Scan for the cell matching the given text and deliver its [X, Y] coordinate at center. 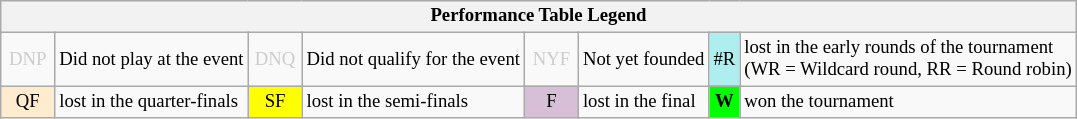
lost in the quarter-finals [152, 102]
DNP [28, 60]
QF [28, 102]
DNQ [275, 60]
lost in the semi-finals [413, 102]
#R [724, 60]
SF [275, 102]
W [724, 102]
NYF [551, 60]
won the tournament [908, 102]
Did not qualify for the event [413, 60]
Not yet founded [643, 60]
Performance Table Legend [538, 16]
Did not play at the event [152, 60]
lost in the early rounds of the tournament(WR = Wildcard round, RR = Round robin) [908, 60]
lost in the final [643, 102]
F [551, 102]
